Locate the cell with the specified text and output its [X, Y] center coordinate. 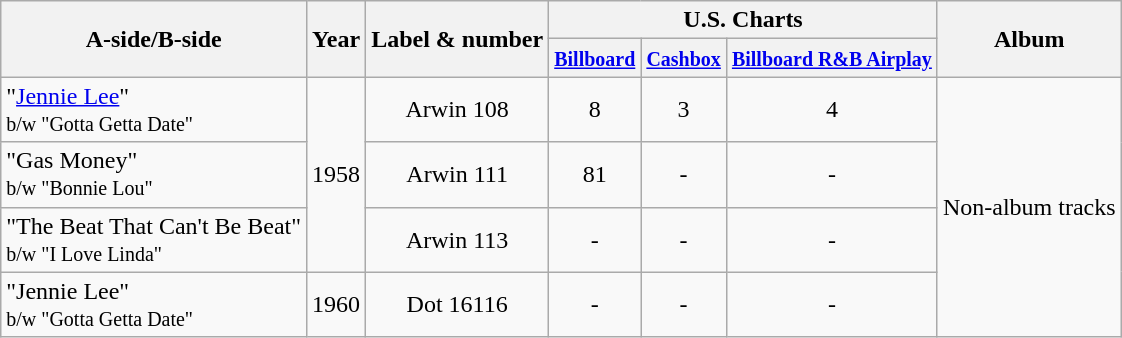
U.S. Charts [744, 20]
Dot 16116 [458, 304]
"The Beat That Can't Be Beat"b/w "I Love Linda" [154, 240]
Year [336, 39]
Billboard [595, 58]
Cashbox [684, 58]
3 [684, 110]
Arwin 113 [458, 240]
4 [832, 110]
"Gas Money"b/w "Bonnie Lou" [154, 174]
8 [595, 110]
1958 [336, 174]
Non-album tracks [1029, 207]
Album [1029, 39]
81 [595, 174]
A-side/B-side [154, 39]
Arwin 111 [458, 174]
1960 [336, 304]
Label & number [458, 39]
Arwin 108 [458, 110]
Billboard R&B Airplay [832, 58]
